Locate the cell with the specified text and output its (X, Y) center coordinate. 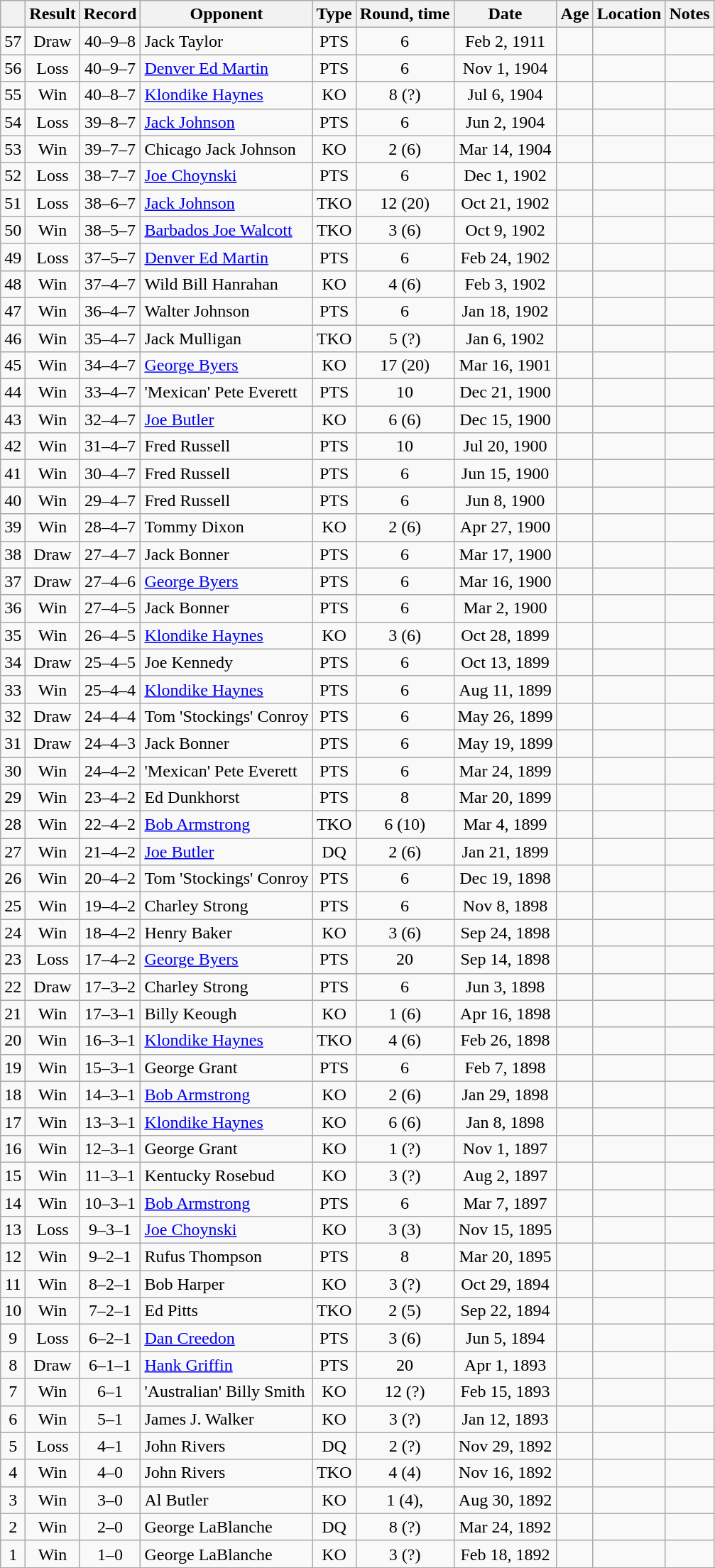
May 26, 1899 (506, 716)
Sep 24, 1898 (506, 933)
25–4–5 (110, 662)
55 (13, 95)
14 (13, 1203)
12 (13, 1257)
37–4–7 (110, 284)
Feb 2, 1911 (506, 41)
3 (3) (405, 1230)
37–5–7 (110, 257)
53 (13, 149)
Sep 22, 1894 (506, 1311)
2 (?) (405, 1446)
Nov 29, 1892 (506, 1446)
Feb 3, 1902 (506, 284)
Sep 14, 1898 (506, 960)
36–4–7 (110, 311)
Mar 20, 1895 (506, 1257)
Oct 28, 1899 (506, 635)
13 (13, 1230)
26–4–5 (110, 635)
Barbados Joe Walcott (226, 230)
23 (13, 960)
1 (6) (405, 1014)
5 (?) (405, 339)
3–0 (110, 1500)
Al Butler (226, 1500)
37 (13, 581)
51 (13, 203)
35 (13, 635)
7–2–1 (110, 1311)
Tommy Dixon (226, 527)
14–3–1 (110, 1095)
2–0 (110, 1527)
30–4–7 (110, 473)
Henry Baker (226, 933)
Dec 21, 1900 (506, 393)
Jan 18, 1902 (506, 311)
Jan 21, 1899 (506, 852)
6–1–1 (110, 1365)
17–3–1 (110, 1014)
19–4–2 (110, 906)
Mar 17, 1900 (506, 554)
56 (13, 68)
Mar 20, 1899 (506, 798)
Nov 8, 1898 (506, 906)
Apr 1, 1893 (506, 1365)
2 (5) (405, 1311)
Jan 8, 1898 (506, 1122)
39 (13, 527)
22 (13, 987)
21–4–2 (110, 852)
Ed Pitts (226, 1311)
25 (13, 906)
4 (4) (405, 1473)
Mar 7, 1897 (506, 1203)
44 (13, 393)
17–3–2 (110, 987)
Notes (689, 14)
38–5–7 (110, 230)
Jun 3, 1898 (506, 987)
3 (13, 1500)
Bob Harper (226, 1284)
Billy Keough (226, 1014)
11 (13, 1284)
Nov 16, 1892 (506, 1473)
27–4–5 (110, 608)
13–3–1 (110, 1122)
12–3–1 (110, 1148)
9–2–1 (110, 1257)
Aug 11, 1899 (506, 689)
9–3–1 (110, 1230)
May 19, 1899 (506, 743)
Rufus Thompson (226, 1257)
48 (13, 284)
36 (13, 608)
Oct 9, 1902 (506, 230)
Jun 15, 1900 (506, 473)
Mar 16, 1900 (506, 581)
Apr 16, 1898 (506, 1014)
5–1 (110, 1419)
Dec 15, 1900 (506, 420)
Jan 29, 1898 (506, 1095)
1 (?) (405, 1148)
33 (13, 689)
32–4–7 (110, 420)
11–3–1 (110, 1175)
34 (13, 662)
Age (575, 14)
23–4–2 (110, 798)
Location (629, 14)
18–4–2 (110, 933)
9 (13, 1338)
40 (13, 500)
Mar 2, 1900 (506, 608)
57 (13, 41)
Wild Bill Hanrahan (226, 284)
34–4–7 (110, 366)
Joe Kennedy (226, 662)
Dec 19, 1898 (506, 879)
27–4–6 (110, 581)
27 (13, 852)
52 (13, 176)
50 (13, 230)
20–4–2 (110, 879)
Dan Creedon (226, 1338)
29 (13, 798)
Jun 8, 1900 (506, 500)
4–1 (110, 1446)
40–8–7 (110, 95)
25–4–4 (110, 689)
Oct 29, 1894 (506, 1284)
1 (13, 1554)
Aug 2, 1897 (506, 1175)
47 (13, 311)
40–9–7 (110, 68)
Ed Dunkhorst (226, 798)
Jan 6, 1902 (506, 339)
6–1 (110, 1392)
29–4–7 (110, 500)
28–4–7 (110, 527)
17 (20) (405, 366)
38–7–7 (110, 176)
James J. Walker (226, 1419)
54 (13, 122)
'Australian' Billy Smith (226, 1392)
31 (13, 743)
Jun 5, 1894 (506, 1338)
Oct 13, 1899 (506, 662)
5 (13, 1446)
40–9–8 (110, 41)
Nov 1, 1897 (506, 1148)
Nov 1, 1904 (506, 68)
35–4–7 (110, 339)
Aug 30, 1892 (506, 1500)
Apr 27, 1900 (506, 527)
2 (13, 1527)
Jul 20, 1900 (506, 446)
24–4–3 (110, 743)
24–4–4 (110, 716)
27–4–7 (110, 554)
Mar 14, 1904 (506, 149)
Mar 24, 1892 (506, 1527)
6–2–1 (110, 1338)
Mar 4, 1899 (506, 825)
Jan 12, 1893 (506, 1419)
26 (13, 879)
12 (?) (405, 1392)
49 (13, 257)
Jul 6, 1904 (506, 95)
Jack Mulligan (226, 339)
18 (13, 1095)
22–4–2 (110, 825)
Kentucky Rosebud (226, 1175)
15–3–1 (110, 1068)
Type (334, 14)
Feb 26, 1898 (506, 1041)
Mar 24, 1899 (506, 770)
Walter Johnson (226, 311)
Record (110, 14)
30 (13, 770)
38–6–7 (110, 203)
6 (10) (405, 825)
Chicago Jack Johnson (226, 149)
39–8–7 (110, 122)
Jun 2, 1904 (506, 122)
16 (13, 1148)
Feb 18, 1892 (506, 1554)
43 (13, 420)
8–2–1 (110, 1284)
Feb 15, 1893 (506, 1392)
28 (13, 825)
Opponent (226, 14)
32 (13, 716)
Jack Taylor (226, 41)
4 (13, 1473)
46 (13, 339)
38 (13, 554)
15 (13, 1175)
24 (13, 933)
Result (53, 14)
4–0 (110, 1473)
33–4–7 (110, 393)
17–4–2 (110, 960)
31–4–7 (110, 446)
21 (13, 1014)
Oct 21, 1902 (506, 203)
1–0 (110, 1554)
7 (13, 1392)
17 (13, 1122)
42 (13, 446)
Feb 24, 1902 (506, 257)
41 (13, 473)
39–7–7 (110, 149)
Date (506, 14)
12 (20) (405, 203)
Feb 7, 1898 (506, 1068)
Dec 1, 1902 (506, 176)
Hank Griffin (226, 1365)
Round, time (405, 14)
10–3–1 (110, 1203)
45 (13, 366)
1 (4), (405, 1500)
16–3–1 (110, 1041)
Nov 15, 1895 (506, 1230)
Mar 16, 1901 (506, 366)
19 (13, 1068)
24–4–2 (110, 770)
